Return the [x, y] coordinate for the center point of the cell that contains the specified text.  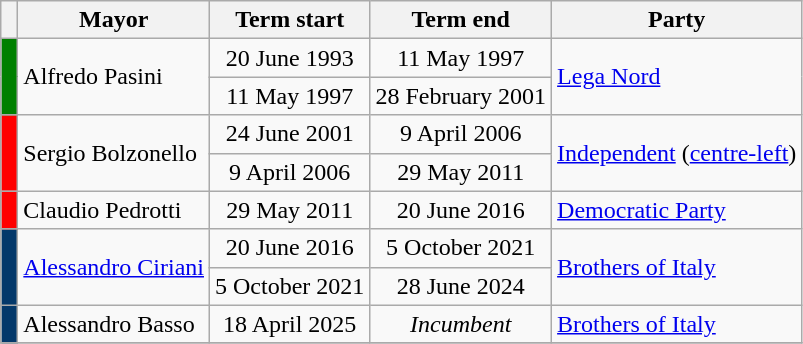
20 June 1993 [290, 58]
Lega Nord [677, 77]
28 June 2024 [461, 286]
Term end [461, 20]
24 June 2001 [290, 134]
Term start [290, 20]
18 April 2025 [290, 324]
Claudio Pedrotti [114, 210]
Mayor [114, 20]
Incumbent [461, 324]
Alfredo Pasini [114, 77]
28 February 2001 [461, 96]
Independent (centre-left) [677, 153]
Alessandro Basso [114, 324]
Sergio Bolzonello [114, 153]
Party [677, 20]
Democratic Party [677, 210]
Alessandro Ciriani [114, 267]
